Locate the cell with the specified text and output its [X, Y] center coordinate. 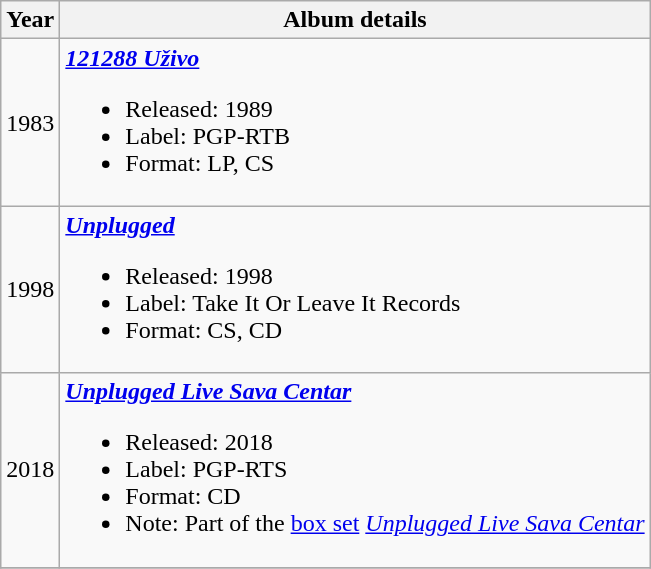
Unplugged Live Sava CentarReleased: 2018Label: PGP-RTSFormat: CDNote: Part of the box set Unplugged Live Sava Centar [355, 470]
UnpluggedReleased: 1998Label: Take It Or Leave It RecordsFormat: CS, CD [355, 290]
121288 UživoReleased: 1989Label: PGP-RTBFormat: LP, CS [355, 122]
2018 [30, 470]
Album details [355, 20]
Year [30, 20]
1983 [30, 122]
1998 [30, 290]
